From the cell containing the given text, extract its center point as [X, Y] coordinate. 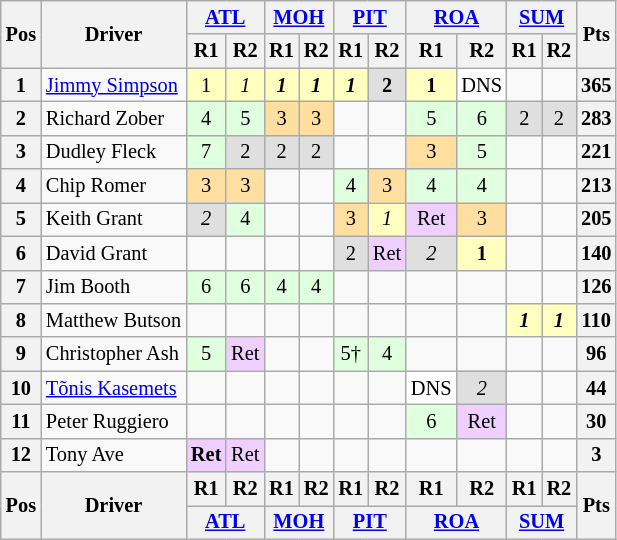
44 [596, 388]
126 [596, 287]
9 [21, 354]
David Grant [114, 253]
Christopher Ash [114, 354]
10 [21, 388]
Peter Ruggiero [114, 421]
Jimmy Simpson [114, 85]
Dudley Fleck [114, 152]
140 [596, 253]
110 [596, 320]
213 [596, 186]
Keith Grant [114, 219]
5† [350, 354]
205 [596, 219]
Tõnis Kasemets [114, 388]
96 [596, 354]
Jim Booth [114, 287]
Chip Romer [114, 186]
Tony Ave [114, 455]
11 [21, 421]
Richard Zober [114, 118]
365 [596, 85]
30 [596, 421]
12 [21, 455]
Matthew Butson [114, 320]
283 [596, 118]
221 [596, 152]
8 [21, 320]
